From the cell containing the given text, extract its center point as [X, Y] coordinate. 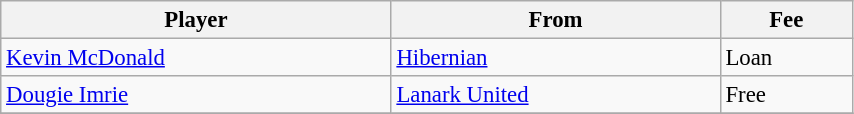
From [556, 20]
Player [196, 20]
Lanark United [556, 95]
Loan [786, 58]
Dougie Imrie [196, 95]
Kevin McDonald [196, 58]
Free [786, 95]
Fee [786, 20]
Hibernian [556, 58]
